Scan for the cell matching the given text and deliver its (X, Y) coordinate at center. 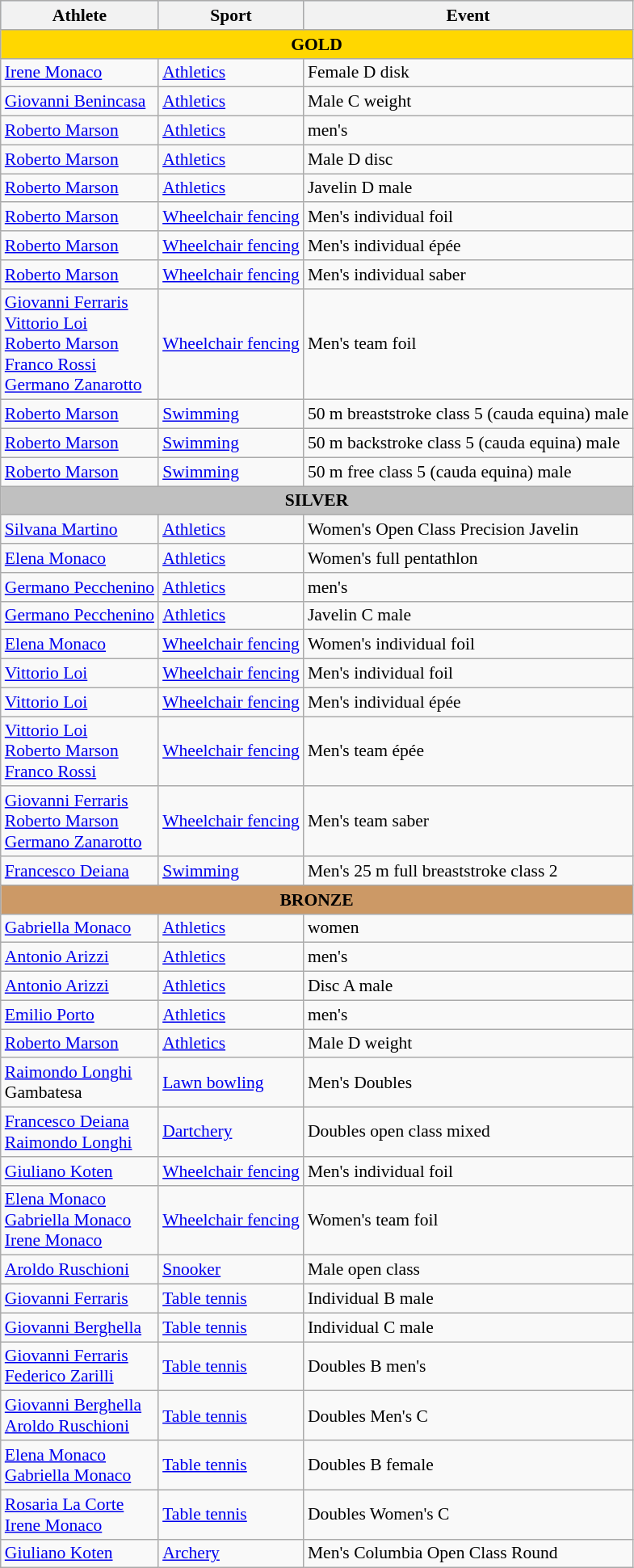
Vittorio Loi Roberto Marson Franco Rossi (79, 751)
Archery (231, 1553)
Giovanni Ferraris (79, 1299)
Giovanni Ferraris Federico Zarilli (79, 1367)
Elena Monaco Gabriella Monaco (79, 1465)
Doubles Women's C (468, 1514)
BRONZE (317, 900)
Individual C male (468, 1327)
Male D disc (468, 159)
Men's team saber (468, 822)
SILVER (317, 501)
Women's individual foil (468, 645)
Raimondo Longhi Gambatesa (79, 1082)
Men's Doubles (468, 1082)
Snooker (231, 1270)
50 m free class 5 (cauda equina) male (468, 472)
Giovanni Berghella (79, 1327)
Female D disk (468, 73)
Men's individual saber (468, 275)
Lawn bowling (231, 1082)
Francesco Deiana Raimondo Longhi (79, 1133)
Women's full pentathlon (468, 558)
50 m breaststroke class 5 (cauda equina) male (468, 414)
Giovanni Ferraris Vittorio Loi Roberto Marson Franco Rossi Germano Zanarotto (79, 344)
Male D weight (468, 1044)
Event (468, 15)
Francesco Deiana (79, 871)
Male open class (468, 1270)
50 m backstroke class 5 (cauda equina) male (468, 443)
Giovanni Ferraris Roberto Marson Germano Zanarotto (79, 822)
Doubles B men's (468, 1367)
Doubles open class mixed (468, 1133)
Women's Open Class Precision Javelin (468, 530)
Athlete (79, 15)
Javelin D male (468, 188)
Dartchery (231, 1133)
Sport (231, 15)
Giovanni Berghella Aroldo Ruschioni (79, 1415)
Male C weight (468, 102)
women (468, 928)
Men's 25 m full breaststroke class 2 (468, 871)
Men's team foil (468, 344)
Men's team épée (468, 751)
Individual B male (468, 1299)
Emilio Porto (79, 1015)
GOLD (317, 44)
Doubles Men's C (468, 1415)
Women's team foil (468, 1220)
Giovanni Benincasa (79, 102)
Gabriella Monaco (79, 928)
Irene Monaco (79, 73)
Silvana Martino (79, 530)
Men's Columbia Open Class Round (468, 1553)
Doubles B female (468, 1465)
Disc A male (468, 986)
Rosaria La Corte Irene Monaco (79, 1514)
Aroldo Ruschioni (79, 1270)
Elena Monaco Gabriella Monaco Irene Monaco (79, 1220)
Javelin C male (468, 616)
